Provide the [X, Y] coordinate of the cell's center where the given text is located.  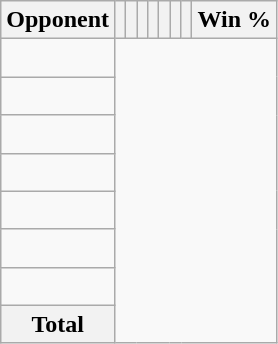
Win % [234, 20]
Opponent [58, 20]
Total [58, 324]
